Determine the [X, Y] coordinate at the center of the cell enclosing the given text.  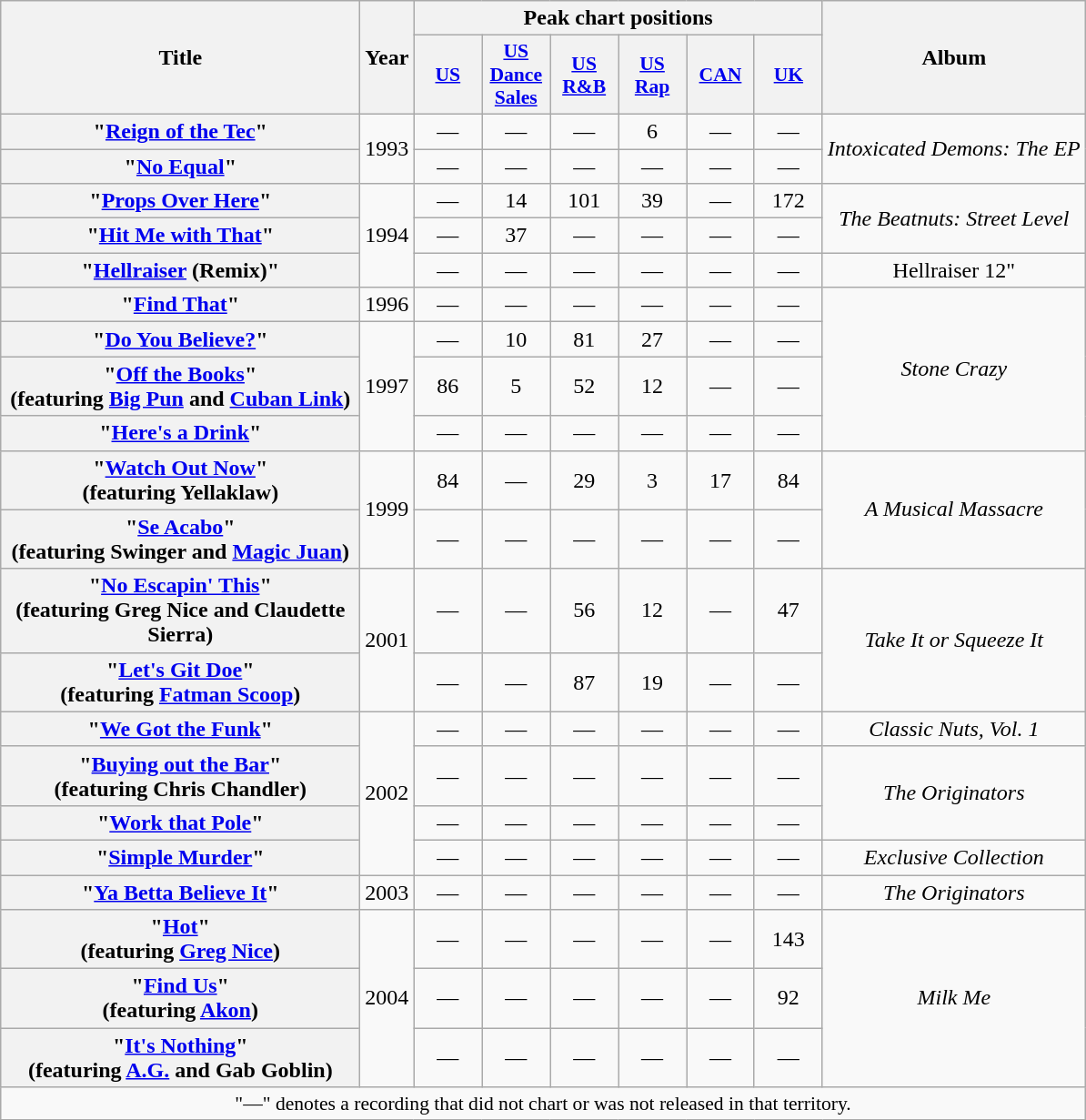
"Props Over Here" [180, 201]
172 [788, 201]
USDanceSales [517, 75]
Year [387, 58]
"Here's a Drink" [180, 433]
"Work that Pole" [180, 822]
Peak chart positions [618, 18]
"We Got the Funk" [180, 729]
Stone Crazy [953, 369]
10 [517, 339]
Title [180, 58]
A Musical Massacre [953, 510]
"Reign of the Tec" [180, 131]
3 [653, 480]
14 [517, 201]
19 [653, 682]
UK [788, 75]
1999 [387, 510]
1993 [387, 148]
Take It or Squeeze It [953, 641]
47 [788, 610]
Album [953, 58]
2001 [387, 641]
The Beatnuts: Street Level [953, 218]
81 [584, 339]
52 [584, 386]
56 [584, 610]
"Hellraiser (Remix)" [180, 270]
USRap [653, 75]
"Watch Out Now"(featuring Yellaklaw) [180, 480]
"No Equal" [180, 166]
27 [653, 339]
Exclusive Collection [953, 857]
92 [788, 999]
39 [653, 201]
1996 [387, 305]
Milk Me [953, 999]
"Find Us"(featuring Akon) [180, 999]
29 [584, 480]
143 [788, 939]
86 [447, 386]
2004 [387, 999]
6 [653, 131]
"Let's Git Doe"(featuring Fatman Scoop) [180, 682]
"—" denotes a recording that did not chart or was not released in that territory. [544, 1104]
Classic Nuts, Vol. 1 [953, 729]
USR&B [584, 75]
CAN [720, 75]
"Simple Murder" [180, 857]
"Do You Believe?" [180, 339]
Intoxicated Demons: The EP [953, 148]
"Off the Books"(featuring Big Pun and Cuban Link) [180, 386]
17 [720, 480]
"No Escapin' This"(featuring Greg Nice and Claudette Sierra) [180, 610]
"Buying out the Bar"(featuring Chris Chandler) [180, 775]
101 [584, 201]
2002 [387, 793]
"Ya Betta Believe It" [180, 893]
"It's Nothing"(featuring A.G. and Gab Goblin) [180, 1057]
Hellraiser 12" [953, 270]
37 [517, 236]
US [447, 75]
"Find That" [180, 305]
"Hit Me with That" [180, 236]
"Hot"(featuring Greg Nice) [180, 939]
1994 [387, 236]
5 [517, 386]
87 [584, 682]
1997 [387, 386]
2003 [387, 893]
"Se Acabo"(featuring Swinger and Magic Juan) [180, 539]
